Locate the cell with the specified text and output its (X, Y) center coordinate. 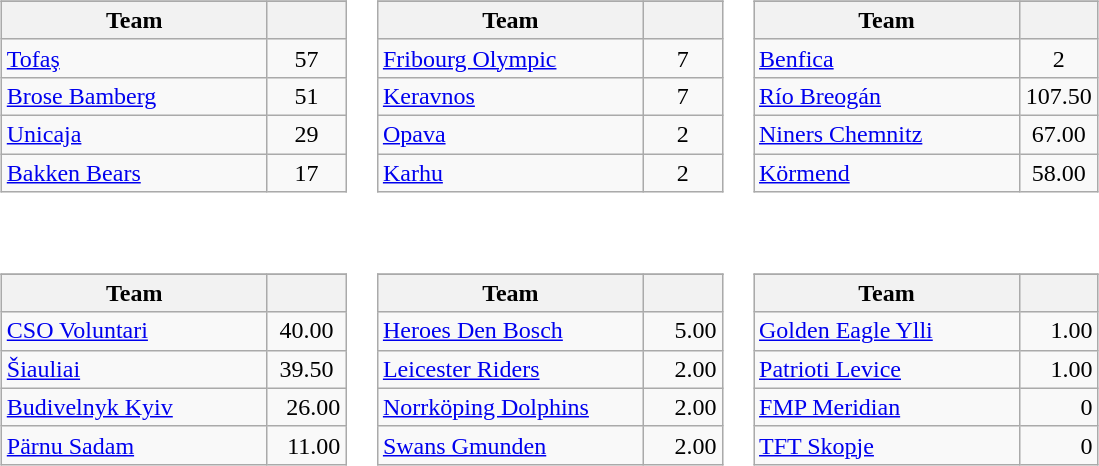
Bakken Bears (134, 173)
Heroes Den Bosch (510, 331)
Golden Eagle Ylli (887, 331)
Fribourg Olympic (510, 58)
17 (306, 173)
Karhu (510, 173)
Šiauliai (134, 369)
Patrioti Levice (887, 369)
Budivelnyk Kyiv (134, 407)
Benfica (887, 58)
26.00 (306, 407)
Körmend (887, 173)
Opava (510, 134)
CSO Voluntari (134, 331)
58.00 (1060, 173)
5.00 (682, 331)
107.50 (1060, 96)
Swans Gmunden (510, 445)
57 (306, 58)
39.50 (306, 369)
Pärnu Sadam (134, 445)
FMP Meridian (887, 407)
51 (306, 96)
67.00 (1060, 134)
Unicaja (134, 134)
Río Breogán (887, 96)
29 (306, 134)
Norrköping Dolphins (510, 407)
Brose Bamberg (134, 96)
Keravnos (510, 96)
40.00 (306, 331)
TFT Skopje (887, 445)
Niners Chemnitz (887, 134)
11.00 (306, 445)
Tofaş (134, 58)
Leicester Riders (510, 369)
